From the cell containing the given text, extract its center point as (X, Y) coordinate. 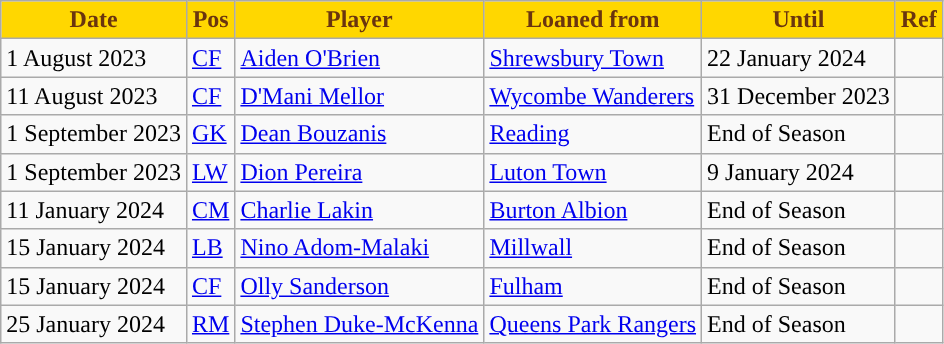
22 January 2024 (799, 58)
Luton Town (593, 172)
Nino Adom-Malaki (360, 248)
Pos (210, 20)
D'Mani Mellor (360, 96)
Millwall (593, 248)
Date (94, 20)
Loaned from (593, 20)
11 August 2023 (94, 96)
LW (210, 172)
RM (210, 324)
Shrewsbury Town (593, 58)
11 January 2024 (94, 210)
Until (799, 20)
Fulham (593, 286)
9 January 2024 (799, 172)
Charlie Lakin (360, 210)
Dean Bouzanis (360, 134)
31 December 2023 (799, 96)
Queens Park Rangers (593, 324)
1 August 2023 (94, 58)
Stephen Duke-McKenna (360, 324)
Wycombe Wanderers (593, 96)
Reading (593, 134)
Ref (918, 20)
CM (210, 210)
Burton Albion (593, 210)
GK (210, 134)
Aiden O'Brien (360, 58)
Dion Pereira (360, 172)
Olly Sanderson (360, 286)
25 January 2024 (94, 324)
LB (210, 248)
Player (360, 20)
